From the cell containing the given text, extract its center point as (x, y) coordinate. 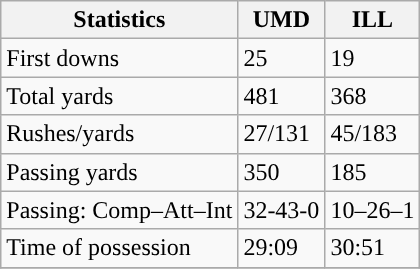
Statistics (120, 20)
UMD (282, 20)
32-43-0 (282, 210)
19 (372, 58)
368 (372, 96)
Total yards (120, 96)
185 (372, 172)
45/183 (372, 134)
First downs (120, 58)
29:09 (282, 248)
481 (282, 96)
27/131 (282, 134)
Passing yards (120, 172)
30:51 (372, 248)
350 (282, 172)
Rushes/yards (120, 134)
Passing: Comp–Att–Int (120, 210)
Time of possession (120, 248)
ILL (372, 20)
10–26–1 (372, 210)
25 (282, 58)
